Return [x, y] of the center of cell containing provided text 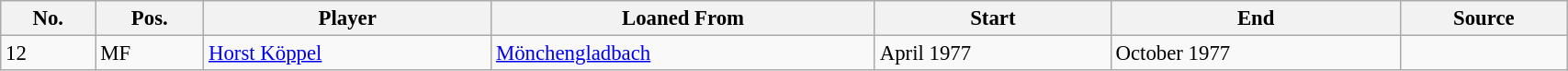
October 1977 [1256, 53]
Source [1484, 18]
12 [48, 53]
Horst Köppel [347, 53]
Player [347, 18]
End [1256, 18]
Pos. [150, 18]
MF [150, 53]
Start [992, 18]
Mönchengladbach [683, 53]
Loaned From [683, 18]
No. [48, 18]
April 1977 [992, 53]
